Extract the (x, y) coordinate from the center of the cell holding the provided text.  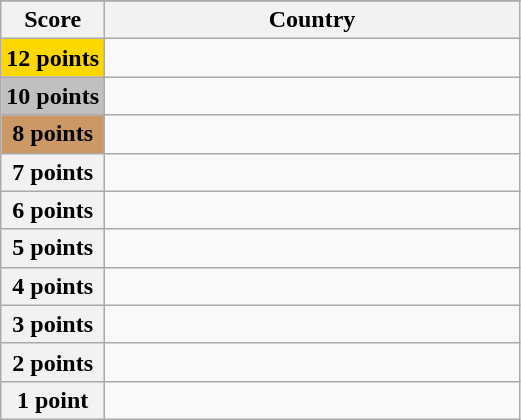
8 points (53, 134)
3 points (53, 324)
Score (53, 20)
7 points (53, 172)
2 points (53, 362)
Country (312, 20)
4 points (53, 286)
6 points (53, 210)
10 points (53, 96)
5 points (53, 248)
1 point (53, 400)
12 points (53, 58)
